Provide the [X, Y] coordinate of the cell's center where the given text is located.  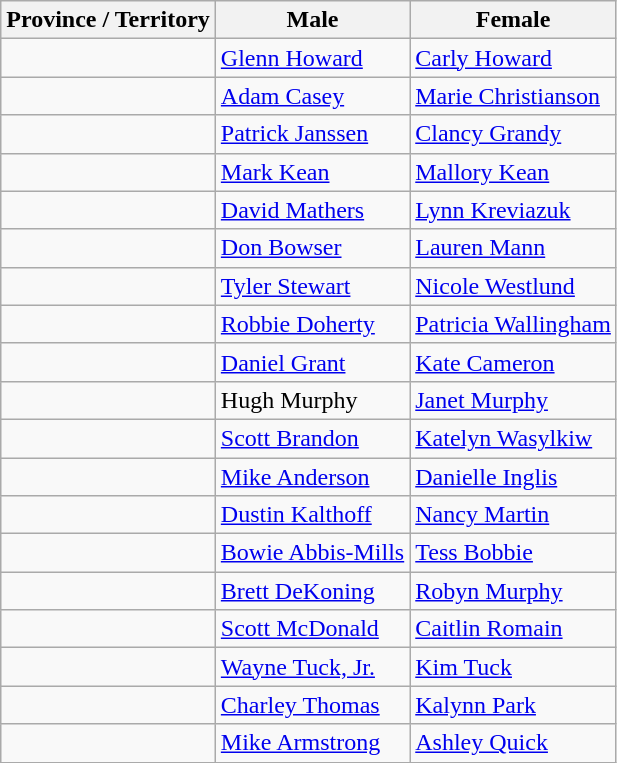
Charley Thomas [312, 705]
Adam Casey [312, 96]
Kim Tuck [514, 667]
Mark Kean [312, 172]
Marie Christianson [514, 96]
Scott Brandon [312, 438]
Wayne Tuck, Jr. [312, 667]
Tess Bobbie [514, 553]
Bowie Abbis-Mills [312, 553]
Janet Murphy [514, 400]
Robbie Doherty [312, 324]
Female [514, 20]
Robyn Murphy [514, 591]
Kate Cameron [514, 362]
Kalynn Park [514, 705]
Clancy Grandy [514, 134]
Mike Armstrong [312, 743]
Daniel Grant [312, 362]
Katelyn Wasylkiw [514, 438]
Glenn Howard [312, 58]
Mallory Kean [514, 172]
Caitlin Romain [514, 629]
Male [312, 20]
Tyler Stewart [312, 286]
Danielle Inglis [514, 477]
Nicole Westlund [514, 286]
Patricia Wallingham [514, 324]
Lauren Mann [514, 248]
Hugh Murphy [312, 400]
Nancy Martin [514, 515]
Carly Howard [514, 58]
Scott McDonald [312, 629]
Lynn Kreviazuk [514, 210]
Patrick Janssen [312, 134]
Dustin Kalthoff [312, 515]
David Mathers [312, 210]
Brett DeKoning [312, 591]
Ashley Quick [514, 743]
Mike Anderson [312, 477]
Don Bowser [312, 248]
Province / Territory [108, 20]
